Detect which cell encompasses the target text, then output its [x, y] center coordinate. 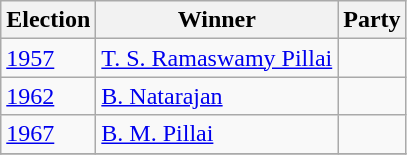
Winner [217, 20]
T. S. Ramaswamy Pillai [217, 58]
1957 [48, 58]
Party [372, 20]
1967 [48, 134]
Election [48, 20]
1962 [48, 96]
B. M. Pillai [217, 134]
B. Natarajan [217, 96]
